Output the [X, Y] coordinate of the center of the cell containing the given text.  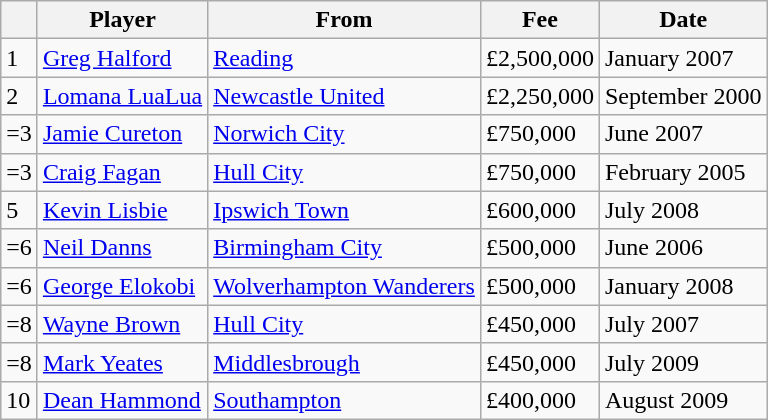
George Elokobi [122, 286]
1 [20, 58]
August 2009 [683, 400]
2 [20, 96]
Dean Hammond [122, 400]
10 [20, 400]
Kevin Lisbie [122, 210]
£600,000 [540, 210]
From [344, 20]
June 2006 [683, 248]
Craig Fagan [122, 172]
September 2000 [683, 96]
Mark Yeates [122, 362]
Date [683, 20]
5 [20, 210]
July 2009 [683, 362]
Neil Danns [122, 248]
Middlesbrough [344, 362]
January 2007 [683, 58]
January 2008 [683, 286]
£400,000 [540, 400]
Birmingham City [344, 248]
Ipswich Town [344, 210]
February 2005 [683, 172]
Reading [344, 58]
June 2007 [683, 134]
Norwich City [344, 134]
£2,500,000 [540, 58]
July 2007 [683, 324]
July 2008 [683, 210]
Jamie Cureton [122, 134]
Fee [540, 20]
Lomana LuaLua [122, 96]
Newcastle United [344, 96]
Southampton [344, 400]
Greg Halford [122, 58]
Wolverhampton Wanderers [344, 286]
Player [122, 20]
£2,250,000 [540, 96]
Wayne Brown [122, 324]
